Scan for the cell matching the given text and deliver its (x, y) coordinate at center. 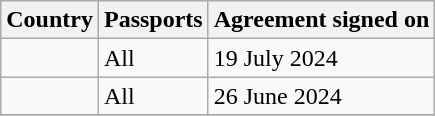
Agreement signed on (322, 20)
Country (50, 20)
Passports (153, 20)
26 June 2024 (322, 96)
19 July 2024 (322, 58)
